Output the (x, y) coordinate of the center of the cell containing the given text.  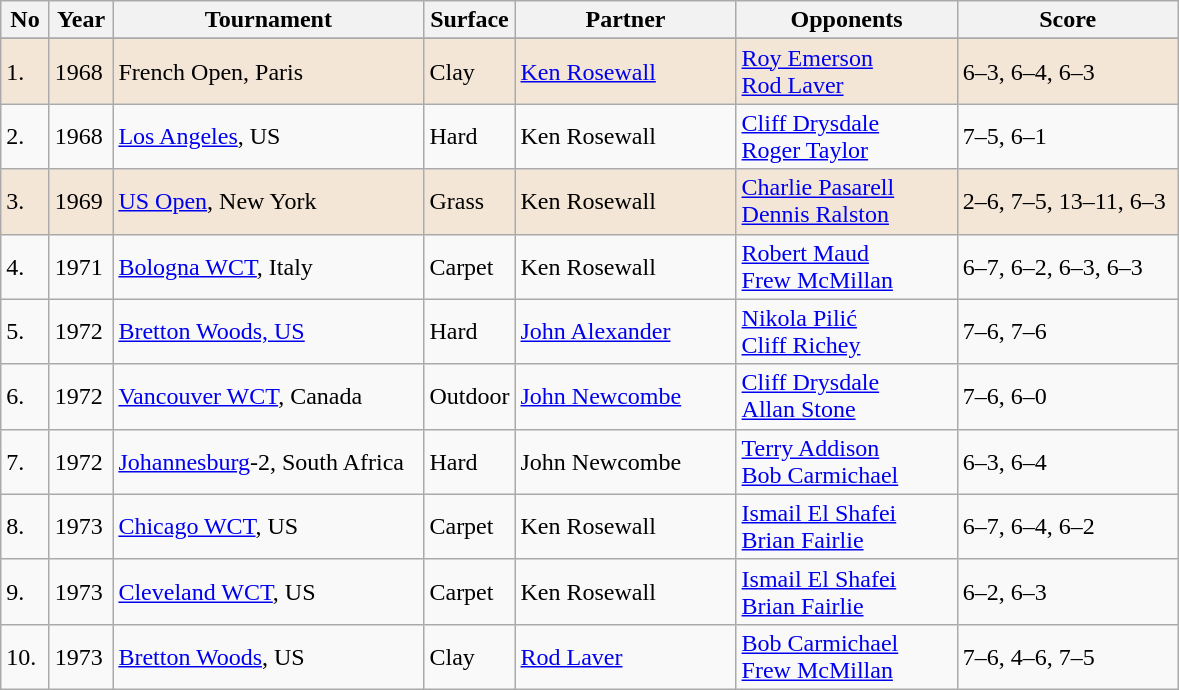
Cliff Drysdale Roger Taylor (846, 136)
Tournament (268, 20)
1971 (81, 266)
9. (26, 592)
7–5, 6–1 (1068, 136)
Partner (626, 20)
Vancouver WCT, Canada (268, 396)
Los Angeles, US (268, 136)
Roy Emerson Rod Laver (846, 72)
French Open, Paris (268, 72)
Robert Maud Frew McMillan (846, 266)
John Alexander (626, 332)
Surface (470, 20)
Nikola Pilić Cliff Richey (846, 332)
6–7, 6–4, 6–2 (1068, 526)
Rod Laver (626, 656)
No (26, 20)
Cliff Drysdale Allan Stone (846, 396)
3. (26, 202)
Cleveland WCT, US (268, 592)
Bologna WCT, Italy (268, 266)
Charlie Pasarell Dennis Ralston (846, 202)
1. (26, 72)
5. (26, 332)
6–2, 6–3 (1068, 592)
6–3, 6–4, 6–3 (1068, 72)
1969 (81, 202)
Score (1068, 20)
Year (81, 20)
6–7, 6–2, 6–3, 6–3 (1068, 266)
Bob Carmichael Frew McMillan (846, 656)
Grass (470, 202)
Terry Addison Bob Carmichael (846, 462)
Chicago WCT, US (268, 526)
6–3, 6–4 (1068, 462)
4. (26, 266)
2. (26, 136)
Outdoor (470, 396)
2–6, 7–5, 13–11, 6–3 (1068, 202)
Johannesburg-2, South Africa (268, 462)
8. (26, 526)
US Open, New York (268, 202)
7–6, 4–6, 7–5 (1068, 656)
7–6, 6–0 (1068, 396)
7–6, 7–6 (1068, 332)
7. (26, 462)
6. (26, 396)
10. (26, 656)
Opponents (846, 20)
